Return (X, Y) of the center of cell containing provided text 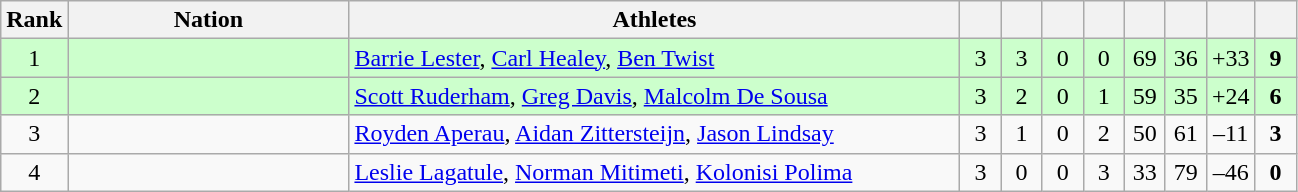
35 (1186, 96)
36 (1186, 58)
+33 (1230, 58)
50 (1144, 134)
Nation (208, 20)
79 (1186, 172)
Barrie Lester, Carl Healey, Ben Twist (654, 58)
59 (1144, 96)
6 (1276, 96)
Scott Ruderham, Greg Davis, Malcolm De Sousa (654, 96)
Athletes (654, 20)
33 (1144, 172)
–46 (1230, 172)
69 (1144, 58)
–11 (1230, 134)
Rank (34, 20)
Royden Aperau, Aidan Zittersteijn, Jason Lindsay (654, 134)
Leslie Lagatule, Norman Mitimeti, Kolonisi Polima (654, 172)
9 (1276, 58)
4 (34, 172)
61 (1186, 134)
+24 (1230, 96)
